Provide the [X, Y] coordinate of the cell's center where the given text is located.  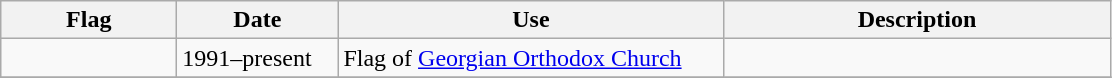
Use [531, 20]
Date [258, 20]
1991–present [258, 58]
Flag [89, 20]
Description [917, 20]
Flag of Georgian Orthodox Church [531, 58]
